Capture the cell that displays the provided text and extract its [x, y] central coordinate. 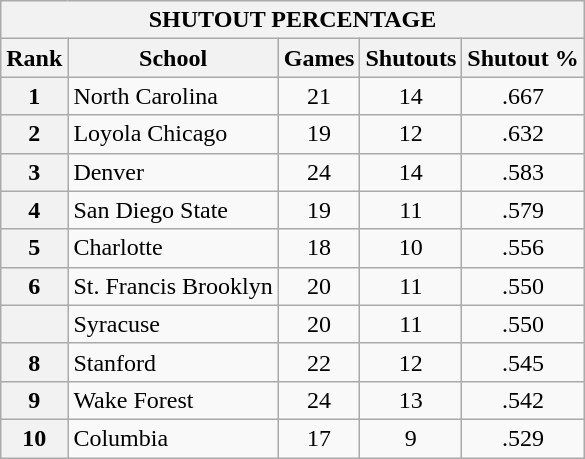
2 [34, 134]
San Diego State [173, 210]
Denver [173, 172]
18 [319, 248]
3 [34, 172]
SHUTOUT PERCENTAGE [292, 20]
.667 [523, 96]
School [173, 58]
4 [34, 210]
.545 [523, 362]
Shutout % [523, 58]
Shutouts [411, 58]
Rank [34, 58]
Games [319, 58]
Stanford [173, 362]
13 [411, 400]
Syracuse [173, 324]
22 [319, 362]
Loyola Chicago [173, 134]
5 [34, 248]
.579 [523, 210]
6 [34, 286]
Charlotte [173, 248]
.632 [523, 134]
Columbia [173, 438]
Wake Forest [173, 400]
1 [34, 96]
21 [319, 96]
.542 [523, 400]
17 [319, 438]
8 [34, 362]
.583 [523, 172]
.556 [523, 248]
North Carolina [173, 96]
.529 [523, 438]
St. Francis Brooklyn [173, 286]
